Determine the (x, y) coordinate at the center of the cell enclosing the given text.  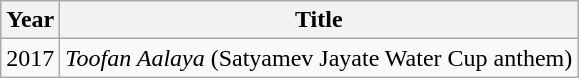
Year (30, 20)
Toofan Aalaya (Satyamev Jayate Water Cup anthem) (319, 58)
2017 (30, 58)
Title (319, 20)
